Find where the given text appears and provide that cell's center as (x, y) coordinate. 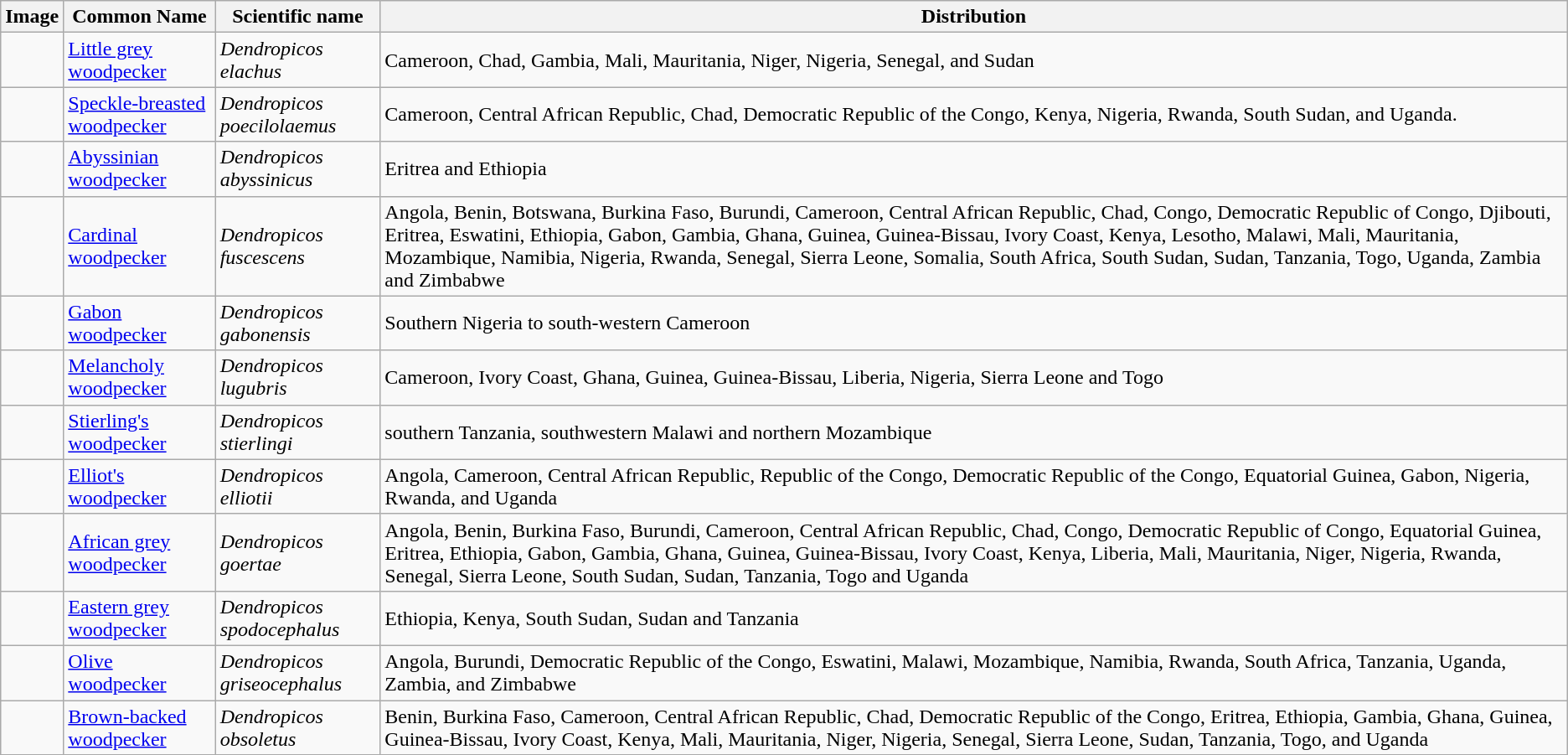
Cameroon, Chad, Gambia, Mali, Mauritania, Niger, Nigeria, Senegal, and Sudan (973, 60)
Melancholy woodpecker (139, 377)
Image (32, 17)
Dendropicos stierlingi (298, 432)
Elliot's woodpecker (139, 486)
Dendropicos elliotii (298, 486)
Abyssinian woodpecker (139, 169)
Ethiopia, Kenya, South Sudan, Sudan and Tanzania (973, 618)
Brown-backed woodpecker (139, 727)
Distribution (973, 17)
Dendropicos abyssinicus (298, 169)
Dendropicos fuscescens (298, 246)
Cardinal woodpecker (139, 246)
Scientific name (298, 17)
Southern Nigeria to south-western Cameroon (973, 323)
Cameroon, Central African Republic, Chad, Democratic Republic of the Congo, Kenya, Nigeria, Rwanda, South Sudan, and Uganda. (973, 114)
Speckle-breasted woodpecker (139, 114)
Common Name (139, 17)
Little grey woodpecker (139, 60)
Cameroon, Ivory Coast, Ghana, Guinea, Guinea-Bissau, Liberia, Nigeria, Sierra Leone and Togo (973, 377)
Eritrea and Ethiopia (973, 169)
Olive woodpecker (139, 672)
Dendropicos griseocephalus (298, 672)
Dendropicos goertae (298, 552)
southern Tanzania, southwestern Malawi and northern Mozambique (973, 432)
Dendropicos elachus (298, 60)
Dendropicos poecilolaemus (298, 114)
Dendropicos obsoletus (298, 727)
Gabon woodpecker (139, 323)
Stierling's woodpecker (139, 432)
Eastern grey woodpecker (139, 618)
African grey woodpecker (139, 552)
Dendropicos lugubris (298, 377)
Dendropicos spodocephalus (298, 618)
Dendropicos gabonensis (298, 323)
